Output the [x, y] coordinate of the center of the cell containing the given text.  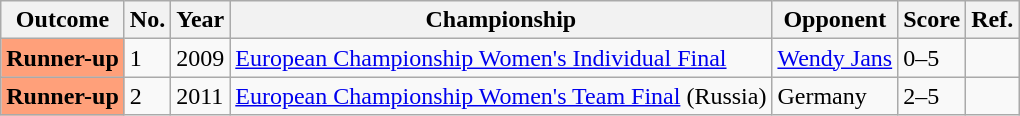
European Championship Women's Team Final (Russia) [501, 96]
2–5 [932, 96]
2011 [200, 96]
Outcome [63, 20]
Score [932, 20]
2009 [200, 58]
European Championship Women's Individual Final [501, 58]
0–5 [932, 58]
Year [200, 20]
2 [147, 96]
Opponent [835, 20]
Wendy Jans [835, 58]
Ref. [992, 20]
1 [147, 58]
Germany [835, 96]
No. [147, 20]
Championship [501, 20]
